Search for the cell housing the specified text and yield its [x, y] center coordinate. 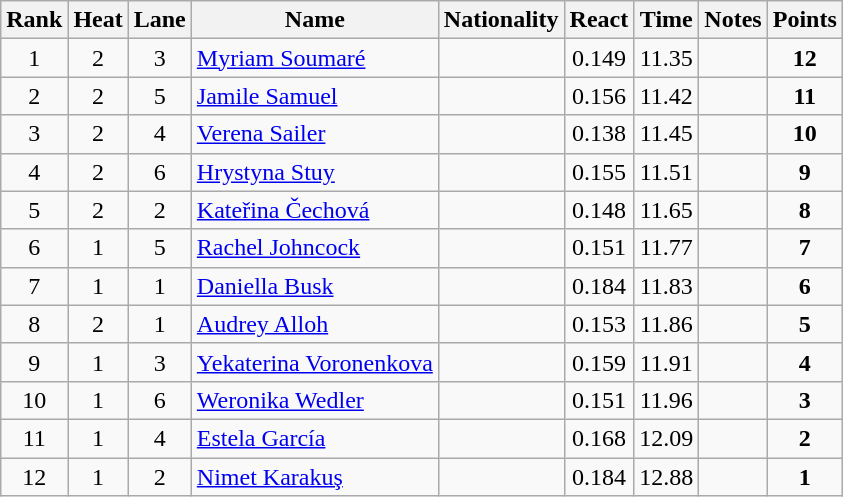
Yekaterina Voronenkova [314, 362]
Estela García [314, 438]
0.155 [599, 172]
Heat [98, 20]
0.148 [599, 210]
Daniella Busk [314, 286]
11.65 [666, 210]
Rachel Johncock [314, 248]
0.159 [599, 362]
Verena Sailer [314, 134]
0.168 [599, 438]
Audrey Alloh [314, 324]
Weronika Wedler [314, 400]
11.91 [666, 362]
0.153 [599, 324]
11.83 [666, 286]
Nimet Karakuş [314, 477]
11.77 [666, 248]
Jamile Samuel [314, 96]
Rank [34, 20]
Name [314, 20]
Notes [733, 20]
Lane [160, 20]
Myriam Soumaré [314, 58]
Time [666, 20]
11.86 [666, 324]
11.35 [666, 58]
React [599, 20]
0.138 [599, 134]
11.42 [666, 96]
Hrystyna Stuy [314, 172]
12.88 [666, 477]
11.45 [666, 134]
Kateřina Čechová [314, 210]
Points [804, 20]
11.51 [666, 172]
0.149 [599, 58]
12.09 [666, 438]
11.96 [666, 400]
0.156 [599, 96]
Nationality [501, 20]
